Locate the cell with the specified text and output its [x, y] center coordinate. 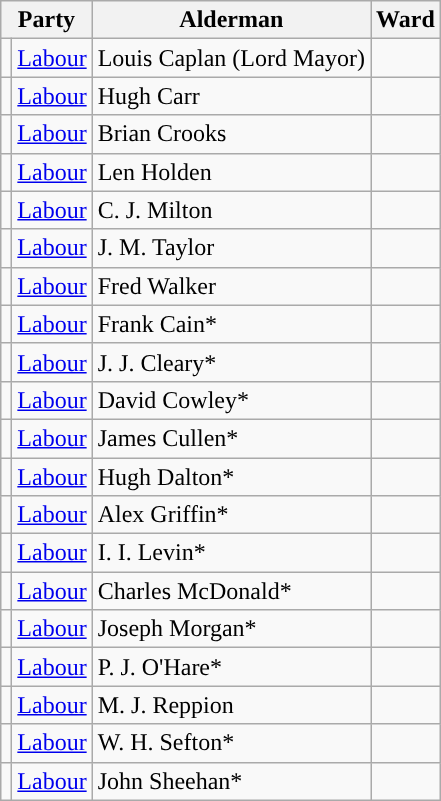
P. J. O'Hare* [231, 667]
David Cowley* [231, 400]
James Cullen* [231, 438]
Hugh Dalton* [231, 477]
J. M. Taylor [231, 248]
C. J. Milton [231, 210]
Len Holden [231, 172]
I. I. Levin* [231, 553]
Alex Griffin* [231, 515]
John Sheehan* [231, 781]
Brian Crooks [231, 134]
W. H. Sefton* [231, 743]
Charles McDonald* [231, 591]
Joseph Morgan* [231, 629]
Ward [406, 20]
Hugh Carr [231, 96]
Frank Cain* [231, 324]
J. J. Cleary* [231, 362]
Party [46, 20]
Louis Caplan (Lord Mayor) [231, 58]
Fred Walker [231, 286]
Alderman [231, 20]
M. J. Reppion [231, 705]
